Return the [x, y] coordinate for the center point of the cell that contains the specified text.  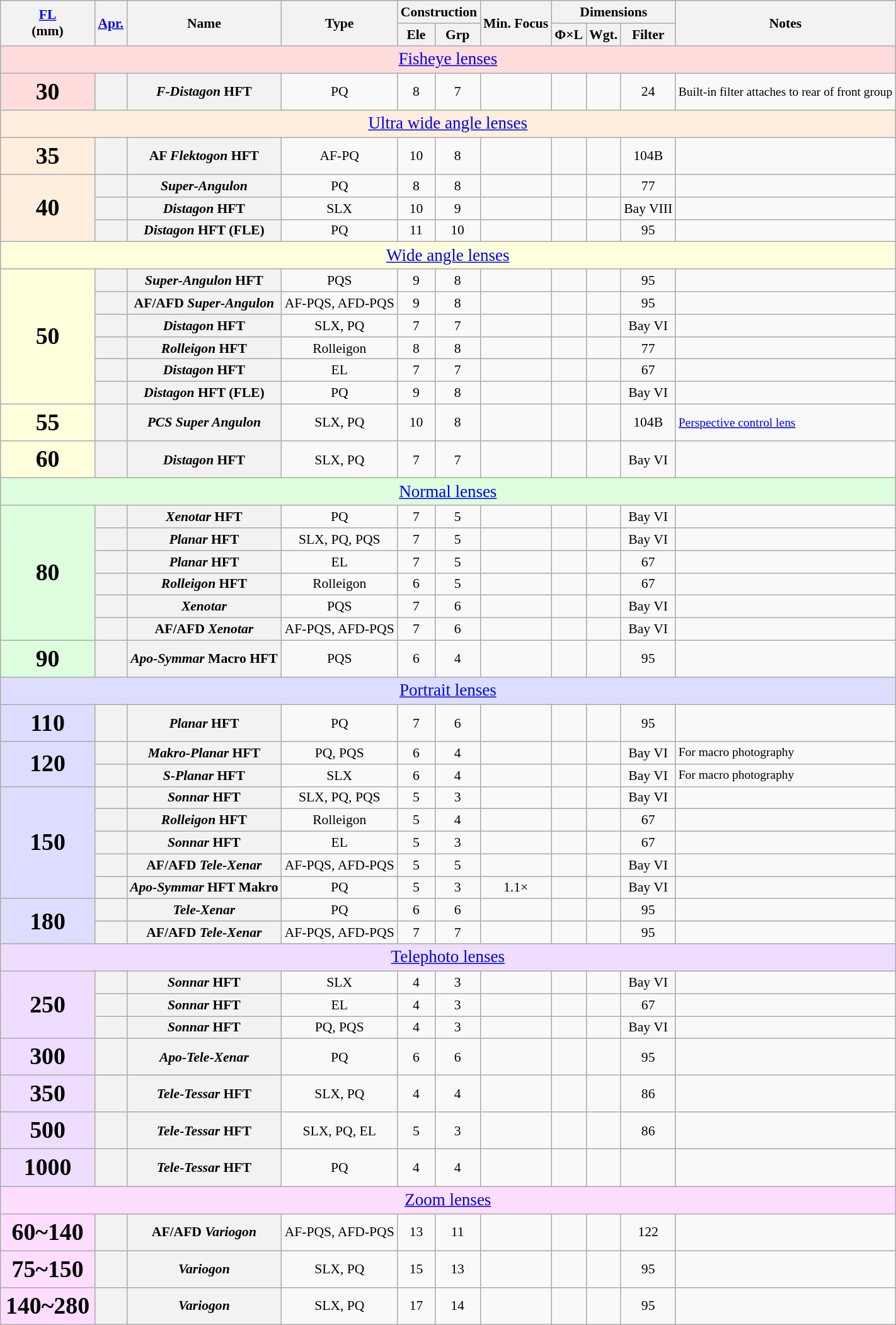
150 [48, 842]
Xenotar [204, 607]
SLX, PQ, EL [340, 1132]
Super-Angulon HFT [204, 281]
1.1× [515, 888]
122 [648, 1232]
Min. Focus [515, 23]
Type [340, 23]
Filter [648, 35]
Fisheye lenses [448, 59]
AF/AFD Super-Angulon [204, 303]
Portrait lenses [448, 691]
90 [48, 659]
Construction [439, 12]
FL(mm) [48, 23]
500 [48, 1132]
Telephoto lenses [448, 958]
Makro-Planar HFT [204, 753]
35 [48, 156]
Wide angle lenses [448, 256]
Dimensions [614, 12]
75~150 [48, 1269]
AF/AFD Xenotar [204, 629]
Φ×L [568, 35]
Super-Angulon [204, 186]
14 [457, 1307]
60 [48, 460]
S-Planar HFT [204, 776]
17 [416, 1307]
AF/AFD Variogon [204, 1232]
AF-PQ [340, 156]
120 [48, 764]
Perspective control lens [785, 423]
300 [48, 1057]
1000 [48, 1168]
Xenotar HFT [204, 517]
Tele-Xenar [204, 910]
60~140 [48, 1232]
15 [416, 1269]
180 [48, 921]
Ultra wide angle lenses [448, 124]
80 [48, 573]
Apo-Symmar Macro HFT [204, 659]
140~280 [48, 1307]
50 [48, 337]
Grp [457, 35]
AF Flektogon HFT [204, 156]
Name [204, 23]
Apo-Symmar HFT Makro [204, 888]
Zoom lenses [448, 1200]
55 [48, 423]
250 [48, 1006]
Apo-Tele-Xenar [204, 1057]
40 [48, 208]
Wgt. [604, 35]
24 [648, 92]
Ele [416, 35]
110 [48, 723]
Notes [785, 23]
Built-in filter attaches to rear of front group [785, 92]
Bay VIII [648, 209]
PCS Super Angulon [204, 423]
F-Distagon HFT [204, 92]
30 [48, 92]
350 [48, 1094]
Normal lenses [448, 492]
Apr. [111, 23]
